Return the [x, y] coordinate for the center point of the cell that contains the specified text.  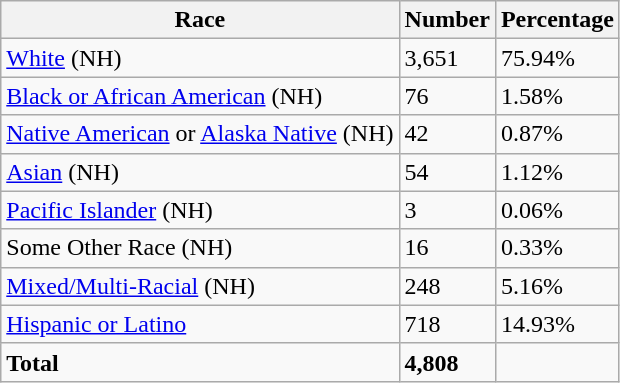
3 [447, 210]
16 [447, 248]
1.58% [557, 96]
42 [447, 134]
718 [447, 324]
75.94% [557, 58]
Native American or Alaska Native (NH) [200, 134]
0.87% [557, 134]
3,651 [447, 58]
Total [200, 362]
0.33% [557, 248]
14.93% [557, 324]
4,808 [447, 362]
76 [447, 96]
White (NH) [200, 58]
Number [447, 20]
248 [447, 286]
Some Other Race (NH) [200, 248]
Race [200, 20]
Mixed/Multi-Racial (NH) [200, 286]
Asian (NH) [200, 172]
5.16% [557, 286]
Percentage [557, 20]
Hispanic or Latino [200, 324]
Black or African American (NH) [200, 96]
0.06% [557, 210]
1.12% [557, 172]
Pacific Islander (NH) [200, 210]
54 [447, 172]
